Pinpoint the cell where the given text exists, returning its [X, Y] midpoint coordinate. 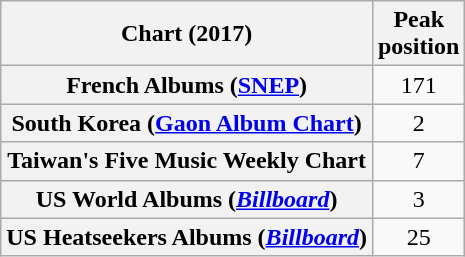
2 [418, 123]
25 [418, 237]
US World Albums (Billboard) [187, 199]
3 [418, 199]
Chart (2017) [187, 34]
US Heatseekers Albums (Billboard) [187, 237]
French Albums (SNEP) [187, 85]
7 [418, 161]
South Korea (Gaon Album Chart) [187, 123]
Taiwan's Five Music Weekly Chart [187, 161]
171 [418, 85]
Peakposition [418, 34]
